Output the (x, y) coordinate of the center of the cell containing the given text.  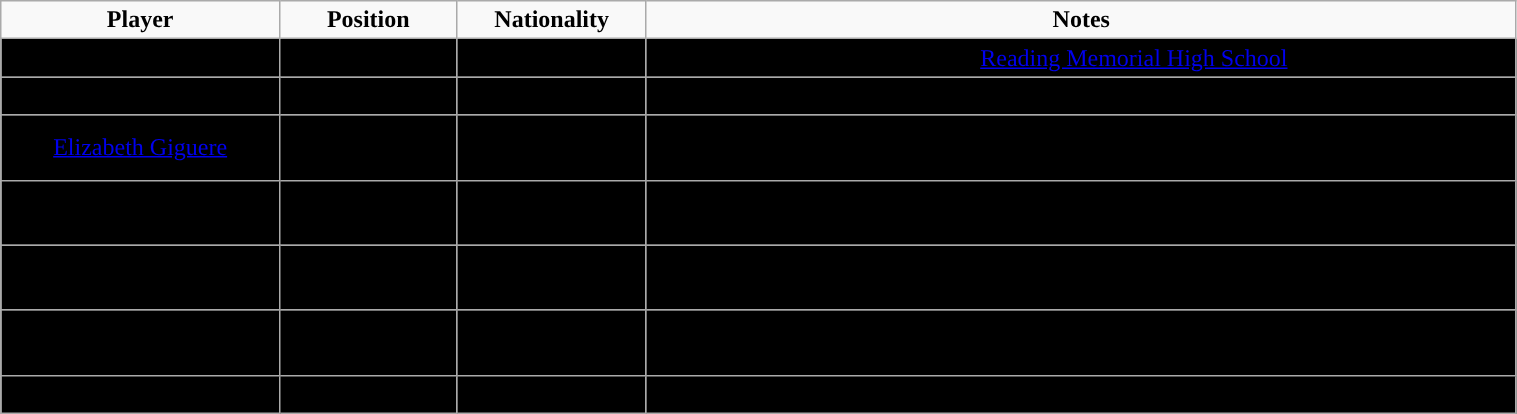
Kristy Pidgeon (140, 342)
Played for Reading Memorial High School (1081, 58)
Kia Castonguay (140, 96)
Played for Oakville Jr. Hornets Winner of silver medal at 2017 IIHF U18 Women's Worlds (1081, 212)
Avery Mitchell (140, 278)
Notes (1081, 20)
Elizabeth Giguere (140, 148)
Played for Toronto Jr. Aeros Winner of silver medal at 2017 IIHF U18 Women's Worlds (1081, 278)
Position (368, 20)
Meaghan Hector (140, 212)
Nationality (552, 20)
Played for Nepean Jr. Wildcats (1081, 394)
Tia Stoddard (140, 394)
Player (140, 20)
Goaltender (368, 96)
Played for Nepean Jr. Wildcats Member of 2015 and 2016 U18 Team Ontario (1081, 342)
Michaela Boyle (140, 58)
Played for Boston Shamrocks (1081, 96)
Played for Limoilou Titans Winner of silver medal at 2017 Nations Cup (1081, 148)
